Locate the cell with the specified text and output its (x, y) center coordinate. 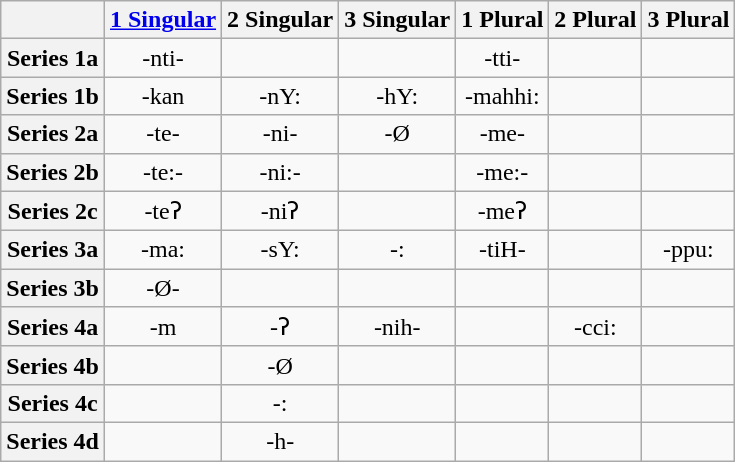
Series 2c (53, 211)
-cci: (596, 327)
Series 2a (53, 134)
3 Plural (688, 20)
Series 4a (53, 327)
-nti- (162, 58)
Series 4c (53, 403)
-ppu: (688, 250)
-teʔ (162, 211)
Series 2b (53, 172)
-te- (162, 134)
-ni- (280, 134)
-mahhi: (502, 96)
Series 4b (53, 365)
-ʔ (280, 327)
Series 3b (53, 288)
1 Singular (162, 20)
Series 1b (53, 96)
-nih- (398, 327)
-me:- (502, 172)
Series 4d (53, 441)
-h- (280, 441)
-Ø- (162, 288)
-te:- (162, 172)
Series 3a (53, 250)
-m (162, 327)
-me- (502, 134)
-meʔ (502, 211)
3 Singular (398, 20)
-tti- (502, 58)
Series 1a (53, 58)
-sY: (280, 250)
2 Singular (280, 20)
-kan (162, 96)
1 Plural (502, 20)
-hY: (398, 96)
-ni:- (280, 172)
-tiH- (502, 250)
-nY: (280, 96)
2 Plural (596, 20)
-niʔ (280, 211)
-ma: (162, 250)
